From the cell containing the given text, extract its center point as [X, Y] coordinate. 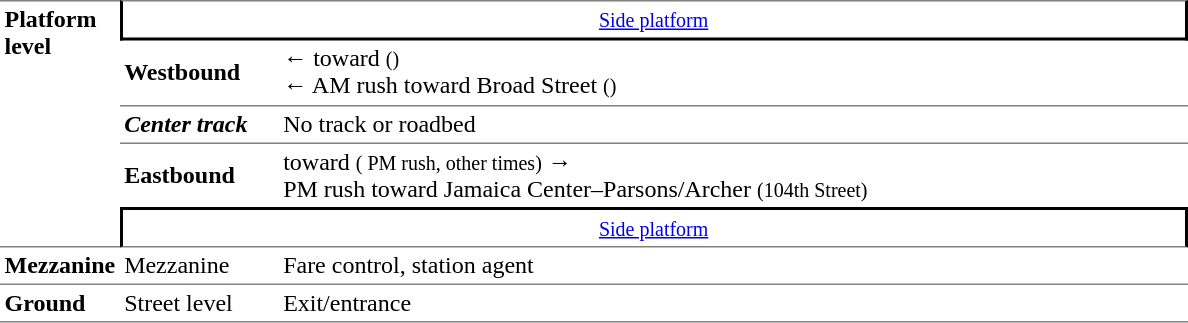
No track or roadbed [734, 124]
toward ( PM rush, other times) → PM rush toward Jamaica Center–Parsons/Archer (104th Street) [734, 174]
Ground [60, 304]
Westbound [200, 72]
Street level [200, 304]
Platform level [60, 124]
Eastbound [200, 174]
Fare control, station agent [734, 267]
Center track [200, 124]
Exit/entrance [734, 304]
← toward ()← AM rush toward Broad Street () [734, 72]
